Extract the (X, Y) coordinate from the center of the cell holding the provided text.  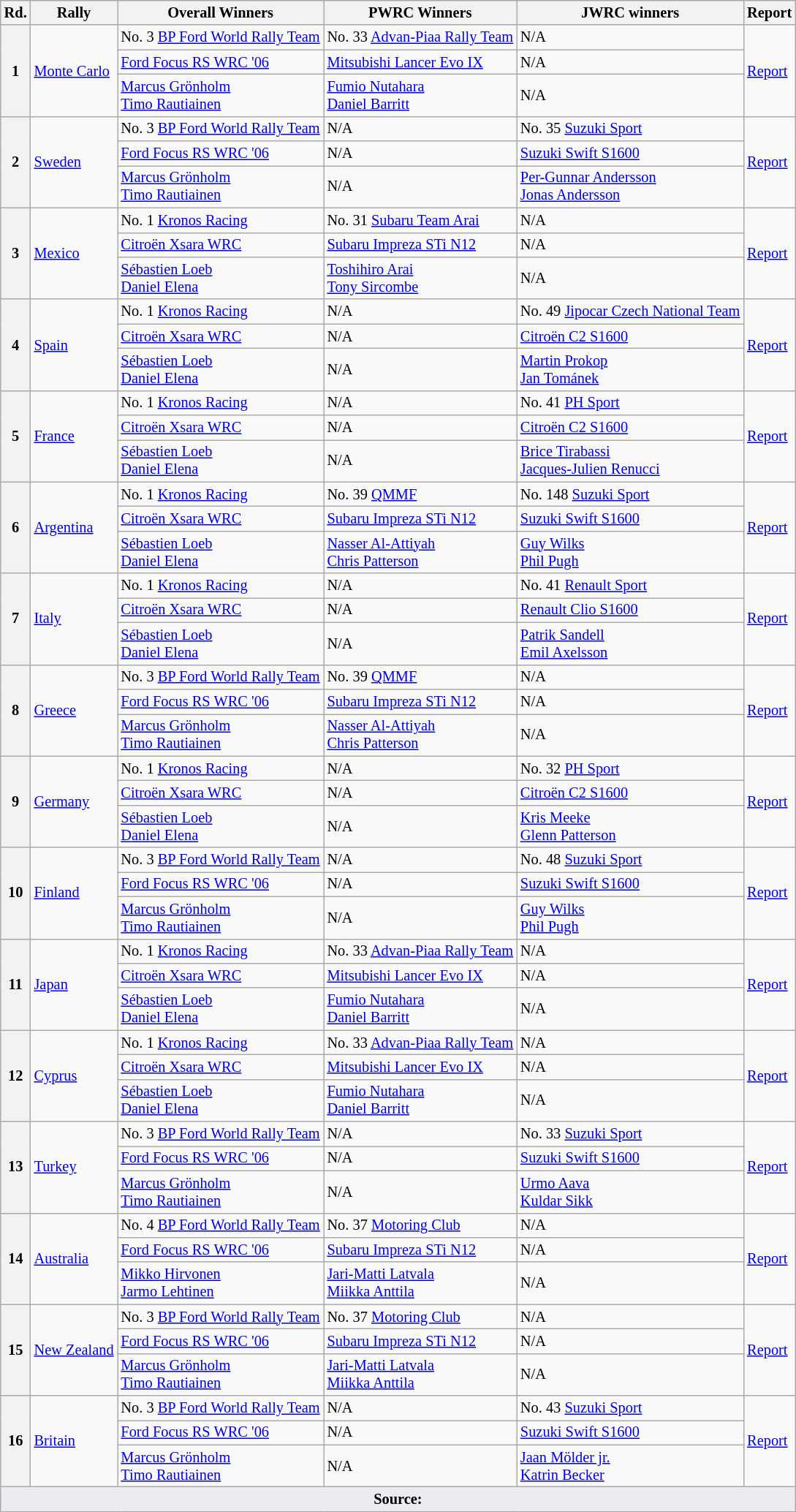
Kris Meeke Glenn Patterson (630, 826)
2 (16, 162)
Renault Clio S1600 (630, 610)
Finland (75, 893)
Per-Gunnar Andersson Jonas Andersson (630, 186)
Cyprus (75, 1076)
Brice Tirabassi Jacques-Julien Renucci (630, 461)
No. 49 Jipocar Czech National Team (630, 311)
13 (16, 1167)
7 (16, 619)
No. 48 Suzuki Sport (630, 860)
Patrik Sandell Emil Axelsson (630, 643)
PWRC Winners (420, 12)
3 (16, 253)
No. 32 PH Sport (630, 768)
15 (16, 1350)
Greece (75, 711)
Spain (75, 345)
Mikko Hirvonen Jarmo Lehtinen (220, 1283)
Source: (398, 1500)
No. 4 BP Ford World Rally Team (220, 1225)
9 (16, 801)
No. 41 Renault Sport (630, 586)
Rally (75, 12)
5 (16, 436)
Argentina (75, 528)
No. 35 Suzuki Sport (630, 129)
Turkey (75, 1167)
Urmo Aava Kuldar Sikk (630, 1192)
Martin Prokop Jan Tománek (630, 369)
JWRC winners (630, 12)
8 (16, 711)
No. 43 Suzuki Sport (630, 1408)
16 (16, 1442)
Australia (75, 1259)
14 (16, 1259)
France (75, 436)
No. 41 PH Sport (630, 403)
10 (16, 893)
Italy (75, 619)
New Zealand (75, 1350)
Japan (75, 984)
1 (16, 70)
Toshihiro Arai Tony Sircombe (420, 278)
Overall Winners (220, 12)
Britain (75, 1442)
Rd. (16, 12)
11 (16, 984)
Mexico (75, 253)
No. 31 Subaru Team Arai (420, 220)
Sweden (75, 162)
4 (16, 345)
Germany (75, 801)
No. 148 Suzuki Sport (630, 494)
6 (16, 528)
No. 33 Suzuki Sport (630, 1134)
Jaan Mölder jr. Katrin Becker (630, 1466)
12 (16, 1076)
Monte Carlo (75, 70)
